Return the (x, y) coordinate for the center point of the cell that contains the specified text.  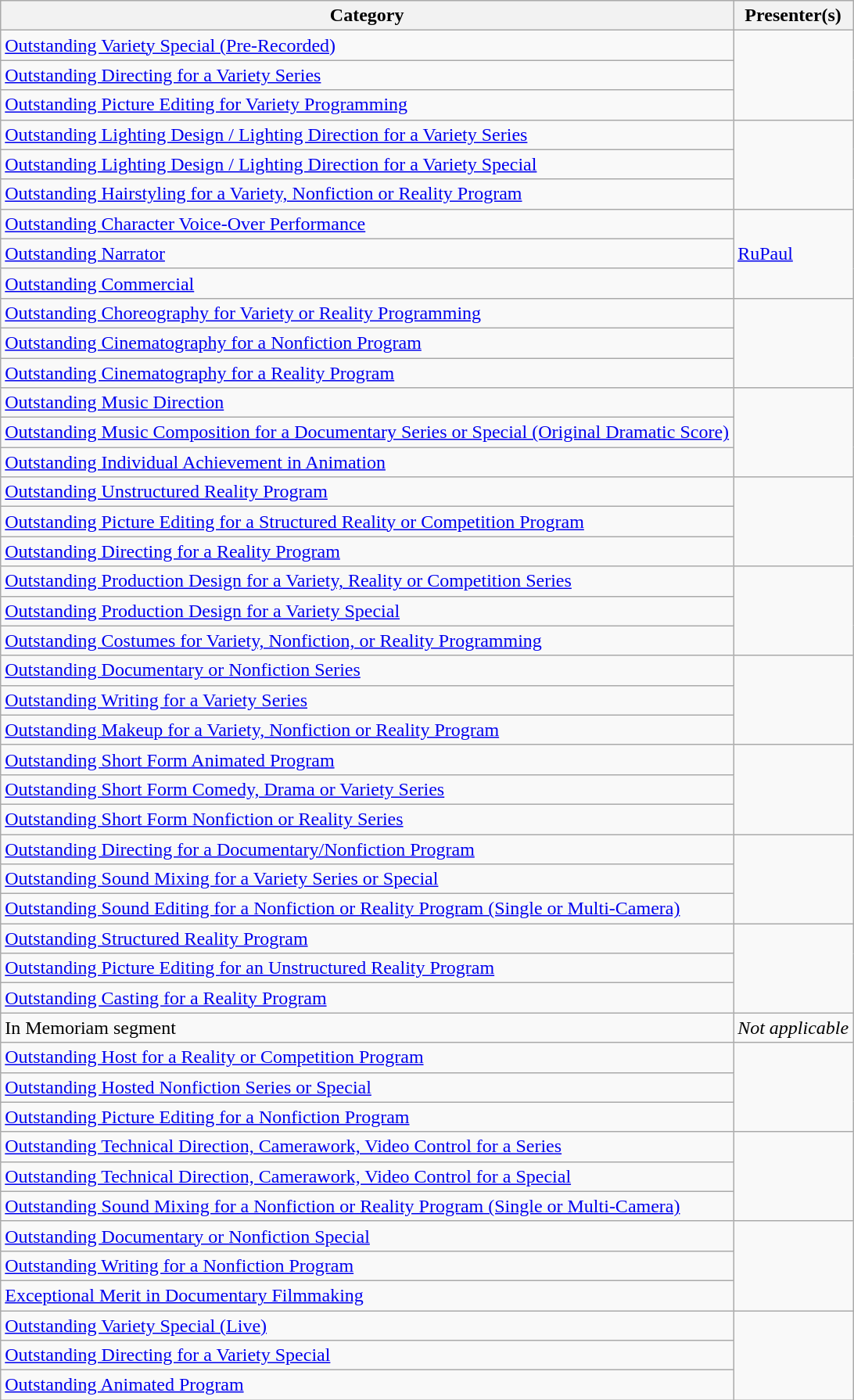
Outstanding Animated Program (368, 1385)
Outstanding Character Voice-Over Performance (368, 224)
Presenter(s) (793, 16)
Outstanding Documentary or Nonfiction Special (368, 1236)
Outstanding Picture Editing for a Nonfiction Program (368, 1117)
Outstanding Hairstyling for a Variety, Nonfiction or Reality Program (368, 194)
Outstanding Directing for a Documentary/Nonfiction Program (368, 849)
Outstanding Individual Achievement in Animation (368, 462)
Outstanding Short Form Nonfiction or Reality Series (368, 819)
Outstanding Sound Mixing for a Variety Series or Special (368, 879)
Outstanding Casting for a Reality Program (368, 998)
Outstanding Structured Reality Program (368, 939)
RuPaul (793, 253)
Outstanding Costumes for Variety, Nonfiction, or Reality Programming (368, 641)
Outstanding Short Form Comedy, Drama or Variety Series (368, 789)
Outstanding Picture Editing for a Structured Reality or Competition Program (368, 522)
Outstanding Picture Editing for Variety Programming (368, 105)
Outstanding Unstructured Reality Program (368, 492)
Outstanding Sound Mixing for a Nonfiction or Reality Program (Single or Multi-Camera) (368, 1206)
Outstanding Cinematography for a Reality Program (368, 373)
Outstanding Variety Special (Live) (368, 1326)
Outstanding Lighting Design / Lighting Direction for a Variety Special (368, 164)
Category (368, 16)
Outstanding Directing for a Variety Special (368, 1355)
Outstanding Lighting Design / Lighting Direction for a Variety Series (368, 135)
Outstanding Music Composition for a Documentary Series or Special (Original Dramatic Score) (368, 433)
Outstanding Host for a Reality or Competition Program (368, 1057)
Outstanding Technical Direction, Camerawork, Video Control for a Series (368, 1147)
Outstanding Directing for a Reality Program (368, 551)
Outstanding Production Design for a Variety, Reality or Competition Series (368, 581)
Outstanding Short Form Animated Program (368, 759)
Outstanding Makeup for a Variety, Nonfiction or Reality Program (368, 730)
In Memoriam segment (368, 1028)
Outstanding Technical Direction, Camerawork, Video Control for a Special (368, 1176)
Outstanding Writing for a Nonfiction Program (368, 1265)
Not applicable (793, 1028)
Outstanding Narrator (368, 253)
Outstanding Documentary or Nonfiction Series (368, 670)
Outstanding Commercial (368, 283)
Outstanding Hosted Nonfiction Series or Special (368, 1087)
Outstanding Variety Special (Pre-Recorded) (368, 45)
Outstanding Choreography for Variety or Reality Programming (368, 313)
Outstanding Production Design for a Variety Special (368, 611)
Outstanding Music Direction (368, 403)
Outstanding Cinematography for a Nonfiction Program (368, 343)
Outstanding Directing for a Variety Series (368, 75)
Outstanding Sound Editing for a Nonfiction or Reality Program (Single or Multi-Camera) (368, 909)
Exceptional Merit in Documentary Filmmaking (368, 1295)
Outstanding Picture Editing for an Unstructured Reality Program (368, 968)
Outstanding Writing for a Variety Series (368, 700)
